Extract the [x, y] coordinate from the center of the cell holding the provided text.  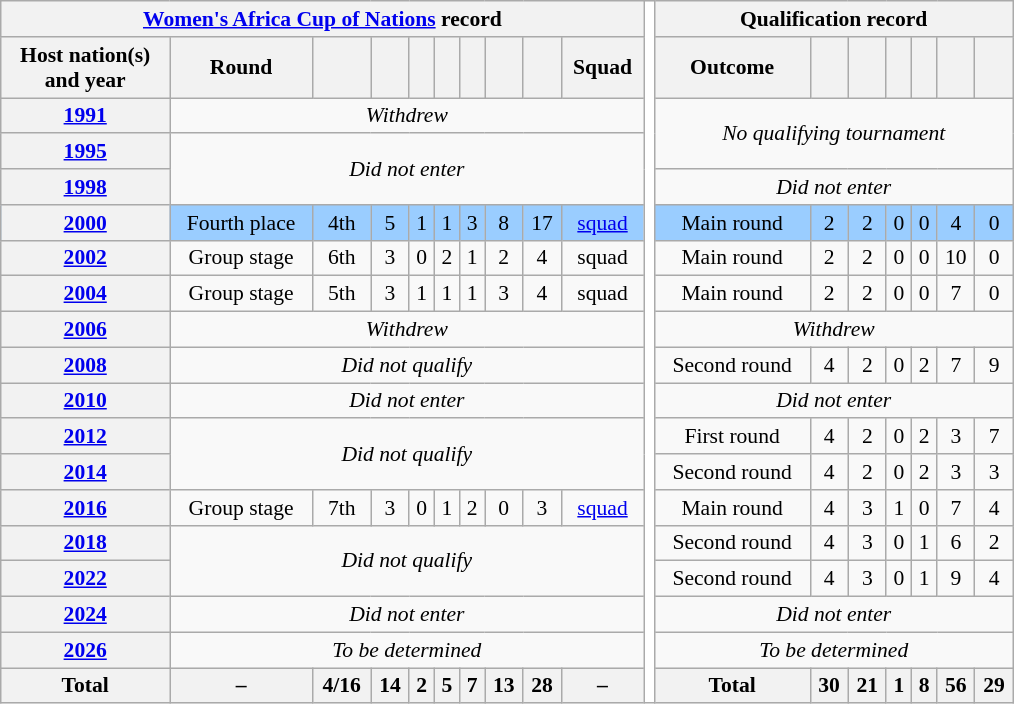
2014 [86, 472]
2008 [86, 365]
Fourth place [242, 223]
21 [867, 686]
Host nation(s)and year [86, 68]
2004 [86, 294]
1998 [86, 187]
28 [542, 686]
17 [542, 223]
2022 [86, 579]
30 [829, 686]
6 [956, 543]
4th [341, 223]
56 [956, 686]
2026 [86, 650]
2000 [86, 223]
2012 [86, 437]
Outcome [732, 68]
7th [341, 508]
Round [242, 68]
1995 [86, 152]
1991 [86, 116]
4/16 [341, 686]
10 [956, 258]
Qualification record [834, 19]
29 [994, 686]
First round [732, 437]
13 [504, 686]
2018 [86, 543]
5th [341, 294]
6th [341, 258]
2002 [86, 258]
No qualifying tournament [834, 134]
Women's Africa Cup of Nations record [322, 19]
14 [390, 686]
2016 [86, 508]
2024 [86, 615]
2010 [86, 401]
2006 [86, 330]
Squad [602, 68]
